Scan for the cell matching the given text and deliver its [X, Y] coordinate at center. 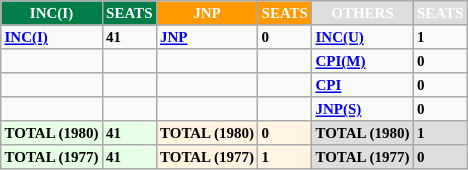
CPI [363, 85]
INC(U) [363, 37]
CPI(M) [363, 61]
JNP(S) [363, 109]
OTHERS [363, 13]
